For the text-containing cell, return its midpoint in (x, y) coordinate format. 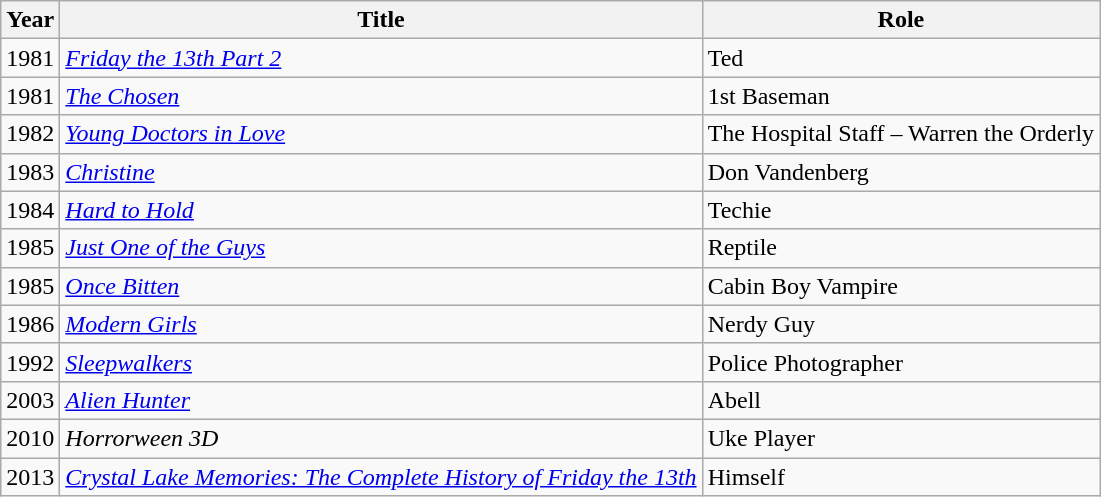
Himself (900, 477)
Alien Hunter (381, 400)
Role (900, 20)
Just One of the Guys (381, 248)
Once Bitten (381, 286)
Hard to Hold (381, 210)
Police Photographer (900, 362)
2003 (30, 400)
Young Doctors in Love (381, 134)
Don Vandenberg (900, 172)
Uke Player (900, 438)
Nerdy Guy (900, 324)
Title (381, 20)
Friday the 13th Part 2 (381, 58)
The Hospital Staff – Warren the Orderly (900, 134)
Techie (900, 210)
Ted (900, 58)
1983 (30, 172)
Christine (381, 172)
2013 (30, 477)
Modern Girls (381, 324)
Sleepwalkers (381, 362)
1982 (30, 134)
1984 (30, 210)
Year (30, 20)
Horrorween 3D (381, 438)
1st Baseman (900, 96)
1992 (30, 362)
2010 (30, 438)
Reptile (900, 248)
The Chosen (381, 96)
Abell (900, 400)
1986 (30, 324)
Crystal Lake Memories: The Complete History of Friday the 13th (381, 477)
Cabin Boy Vampire (900, 286)
